Find where the given text appears and provide that cell's center as [X, Y] coordinate. 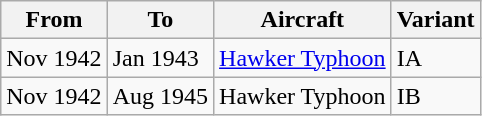
To [160, 20]
IB [436, 96]
IA [436, 58]
Aircraft [303, 20]
From [54, 20]
Variant [436, 20]
Aug 1945 [160, 96]
Jan 1943 [160, 58]
